Find where the given text appears and provide that cell's center as (X, Y) coordinate. 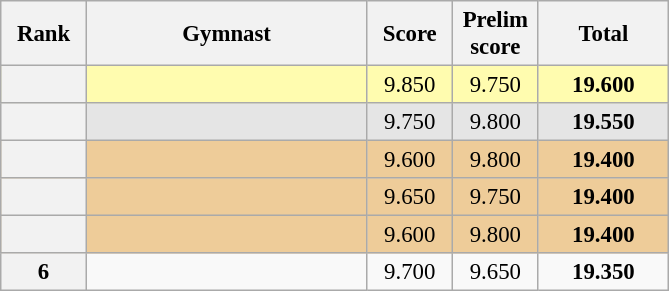
19.550 (604, 122)
Score (410, 34)
Rank (44, 34)
9.850 (410, 85)
9.650 (410, 197)
Prelim score (496, 34)
19.600 (604, 85)
Total (604, 34)
Gymnast (226, 34)
